Return the (X, Y) coordinate for the center point of the cell that contains the specified text.  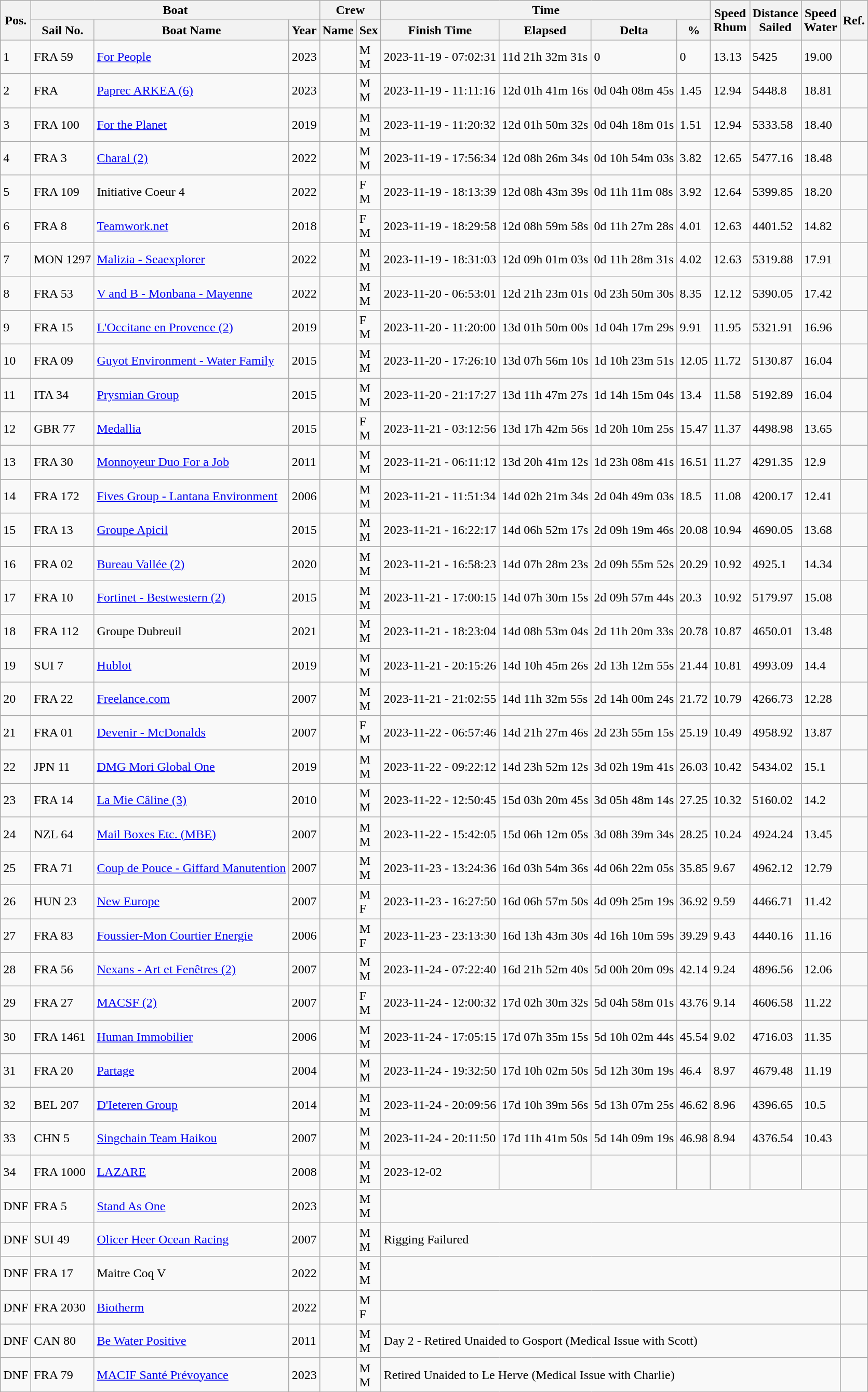
NZL 64 (62, 834)
Boat Name (191, 30)
1.45 (694, 90)
FRA 22 (62, 699)
30 (16, 1037)
14d 06h 52m 17s (545, 530)
4925.1 (775, 564)
18.40 (821, 125)
3 (16, 125)
2d 13h 12m 55s (634, 665)
12.79 (821, 867)
42.14 (694, 969)
25.19 (694, 732)
Hublot (191, 665)
2d 09h 19m 46s (634, 530)
11.19 (821, 1071)
15.08 (821, 597)
15.47 (694, 429)
V and B - Monbana - Mayenne (191, 293)
12d 08h 26m 34s (545, 158)
2023-11-20 - 11:20:00 (439, 327)
39.29 (694, 935)
2 (16, 90)
5425 (775, 57)
27 (16, 935)
FRA 14 (62, 800)
5321.91 (775, 327)
13d 17h 42m 56s (545, 429)
Ref. (854, 20)
2023-11-24 - 20:11:50 (439, 1139)
2023-11-19 - 18:29:58 (439, 225)
Devenir - McDonalds (191, 732)
FRA 83 (62, 935)
Be Water Positive (191, 1341)
2018 (304, 225)
13d 01h 50m 00s (545, 327)
23 (16, 800)
0d 11h 28m 31s (634, 260)
2023-11-21 - 03:12:56 (439, 429)
4962.12 (775, 867)
20.08 (694, 530)
5448.8 (775, 90)
5d 13h 07m 25s (634, 1104)
13d 11h 47m 27s (545, 395)
19.00 (821, 57)
8.35 (694, 293)
8 (16, 293)
26.03 (694, 767)
3d 02h 19m 41s (634, 767)
2010 (304, 800)
8.94 (730, 1139)
Finish Time (439, 30)
17.91 (821, 260)
9.24 (730, 969)
Paprec ARKEA (6) (191, 90)
4396.65 (775, 1104)
2023-11-24 - 07:22:40 (439, 969)
1 (16, 57)
14.2 (821, 800)
% (694, 30)
2023-11-24 - 17:05:15 (439, 1037)
HUN 23 (62, 902)
16d 03h 54m 36s (545, 867)
0d 04h 08m 45s (634, 90)
Partage (191, 1071)
Teamwork.net (191, 225)
2023-11-19 - 11:11:16 (439, 90)
15.1 (821, 767)
12.65 (730, 158)
Freelance.com (191, 699)
11.08 (730, 497)
2023-11-24 - 19:32:50 (439, 1071)
14d 02h 21m 34s (545, 497)
28 (16, 969)
10.94 (730, 530)
2023-11-22 - 06:57:46 (439, 732)
17d 10h 39m 56s (545, 1104)
9.67 (730, 867)
5477.16 (775, 158)
24 (16, 834)
2004 (304, 1071)
12d 08h 59m 58s (545, 225)
11.72 (730, 360)
5192.89 (775, 395)
17d 10h 02m 50s (545, 1071)
10.79 (730, 699)
33 (16, 1139)
26 (16, 902)
20.29 (694, 564)
14 (16, 497)
31 (16, 1071)
12.9 (821, 462)
11 (16, 395)
4440.16 (775, 935)
12d 21h 23m 01s (545, 293)
DistanceSailed (775, 20)
12.05 (694, 360)
10.49 (730, 732)
Guyot Environment - Water Family (191, 360)
18.20 (821, 192)
3.82 (694, 158)
5130.87 (775, 360)
Pos. (16, 20)
FRA 27 (62, 1003)
0d 11h 27m 28s (634, 225)
36.92 (694, 902)
0d 10h 54m 03s (634, 158)
5d 00h 20m 09s (634, 969)
12.28 (821, 699)
Fives Group - Lantana Environment (191, 497)
4.02 (694, 260)
SpeedWater (821, 20)
9.59 (730, 902)
18.48 (821, 158)
14d 21h 27m 46s (545, 732)
14d 07h 28m 23s (545, 564)
9.91 (694, 327)
7 (16, 260)
5319.88 (775, 260)
13.65 (821, 429)
3.92 (694, 192)
2020 (304, 564)
2023-11-23 - 13:24:36 (439, 867)
La Mie Câline (3) (191, 800)
Rigging Failured (610, 1239)
28.25 (694, 834)
1d 14h 15m 04s (634, 395)
35.85 (694, 867)
4376.54 (775, 1139)
27.25 (694, 800)
12d 01h 50m 32s (545, 125)
L'Occitane en Provence (2) (191, 327)
12.64 (730, 192)
Medallia (191, 429)
22 (16, 767)
12 (16, 429)
10.81 (730, 665)
Olicer Heer Ocean Racing (191, 1239)
2008 (304, 1172)
13d 20h 41m 12s (545, 462)
2023-11-20 - 21:17:27 (439, 395)
FRA 112 (62, 632)
12.41 (821, 497)
21.44 (694, 665)
5399.85 (775, 192)
18.81 (821, 90)
4d 16h 10m 59s (634, 935)
FRA 59 (62, 57)
2023-11-19 - 18:31:03 (439, 260)
2023-11-23 - 16:27:50 (439, 902)
11.58 (730, 395)
2023-11-21 - 18:23:04 (439, 632)
Charal (2) (191, 158)
2023-11-21 - 16:22:17 (439, 530)
2014 (304, 1104)
13.68 (821, 530)
12d 08h 43m 39s (545, 192)
2d 11h 20m 33s (634, 632)
FRA 13 (62, 530)
4 (16, 158)
15 (16, 530)
2023-11-19 - 17:56:34 (439, 158)
2023-11-20 - 17:26:10 (439, 360)
2023-11-24 - 12:00:32 (439, 1003)
14d 08h 53m 04s (545, 632)
Crew (350, 10)
4716.03 (775, 1037)
16 (16, 564)
FRA 53 (62, 293)
MACIF Santé Prévoyance (191, 1374)
Malizia - Seaexplorer (191, 260)
Sex (369, 30)
FRA 20 (62, 1071)
FRA (62, 90)
4291.35 (775, 462)
FRA 02 (62, 564)
4993.09 (775, 665)
11.16 (821, 935)
5434.02 (775, 767)
FRA 172 (62, 497)
5d 10h 02m 44s (634, 1037)
Maitre Coq V (191, 1274)
46.4 (694, 1071)
11.95 (730, 327)
16d 21h 52m 40s (545, 969)
20.3 (694, 597)
2d 09h 57m 44s (634, 597)
Fortinet - Bestwestern (2) (191, 597)
14d 11h 32m 55s (545, 699)
GBR 77 (62, 429)
5 (16, 192)
Stand As One (191, 1206)
12d 01h 41m 16s (545, 90)
16.96 (821, 327)
5333.58 (775, 125)
11d 21h 32m 31s (545, 57)
4d 09h 25m 19s (634, 902)
2d 04h 49m 03s (634, 497)
FRA 71 (62, 867)
Monnoyeur Duo For a Job (191, 462)
13.45 (821, 834)
34 (16, 1172)
FRA 09 (62, 360)
16d 06h 57m 50s (545, 902)
10.24 (730, 834)
10.32 (730, 800)
FRA 79 (62, 1374)
4401.52 (775, 225)
2023-11-22 - 12:50:45 (439, 800)
21 (16, 732)
FRA 109 (62, 192)
21.72 (694, 699)
13 (16, 462)
Singchain Team Haikou (191, 1139)
1d 04h 17m 29s (634, 327)
LAZARE (191, 1172)
46.62 (694, 1104)
FRA 17 (62, 1274)
2023-11-19 - 07:02:31 (439, 57)
46.98 (694, 1139)
32 (16, 1104)
Day 2 - Retired Unaided to Gosport (Medical Issue with Scott) (610, 1341)
4924.24 (775, 834)
Groupe Apicil (191, 530)
14d 10h 45m 26s (545, 665)
12.12 (730, 293)
Time (545, 10)
SUI 7 (62, 665)
Prysmian Group (191, 395)
FRA 2030 (62, 1307)
13.13 (730, 57)
5d 14h 09m 19s (634, 1139)
BEL 207 (62, 1104)
11.22 (821, 1003)
4498.98 (775, 429)
4896.56 (775, 969)
4d 06h 22m 05s (634, 867)
2d 14h 00m 24s (634, 699)
11.27 (730, 462)
18.5 (694, 497)
20 (16, 699)
5d 12h 30m 19s (634, 1071)
SUI 49 (62, 1239)
Retired Unaided to Le Herve (Medical Issue with Charlie) (610, 1374)
17d 02h 30m 32s (545, 1003)
Human Immobilier (191, 1037)
9.02 (730, 1037)
2023-11-24 - 20:09:56 (439, 1104)
FRA 8 (62, 225)
17.42 (821, 293)
FRA 3 (62, 158)
MACSF (2) (191, 1003)
9 (16, 327)
CHN 5 (62, 1139)
2023-11-22 - 09:22:12 (439, 767)
2021 (304, 632)
Elapsed (545, 30)
D'Ieteren Group (191, 1104)
6 (16, 225)
12d 09h 01m 03s (545, 260)
Groupe Dubreuil (191, 632)
FRA 1461 (62, 1037)
2023-11-20 - 06:53:01 (439, 293)
Delta (634, 30)
4650.01 (775, 632)
11.35 (821, 1037)
11.42 (821, 902)
10.42 (730, 767)
4200.17 (775, 497)
Nexans - Art et Fenêtres (2) (191, 969)
1d 23h 08m 41s (634, 462)
MON 1297 (62, 260)
FRA 01 (62, 732)
14.4 (821, 665)
2023-11-21 - 17:00:15 (439, 597)
Year (304, 30)
0d 04h 18m 01s (634, 125)
FRA 100 (62, 125)
4266.73 (775, 699)
DMG Mori Global One (191, 767)
4.01 (694, 225)
17d 11h 41m 50s (545, 1139)
45.54 (694, 1037)
Mail Boxes Etc. (MBE) (191, 834)
10.87 (730, 632)
0d 23h 50m 30s (634, 293)
4679.48 (775, 1071)
FRA 10 (62, 597)
13.48 (821, 632)
19 (16, 665)
For People (191, 57)
New Europe (191, 902)
10 (16, 360)
FRA 30 (62, 462)
2023-11-21 - 20:15:26 (439, 665)
4958.92 (775, 732)
2023-12-02 (439, 1172)
2023-11-21 - 16:58:23 (439, 564)
14d 07h 30m 15s (545, 597)
15d 06h 12m 05s (545, 834)
17 (16, 597)
17d 07h 35m 15s (545, 1037)
FRA 5 (62, 1206)
9.43 (730, 935)
2023-11-21 - 06:11:12 (439, 462)
FRA 1000 (62, 1172)
9.14 (730, 1003)
2d 23h 55m 15s (634, 732)
2023-11-21 - 11:51:34 (439, 497)
3d 05h 48m 14s (634, 800)
16.51 (694, 462)
SpeedRhum (730, 20)
0d 11h 11m 08s (634, 192)
10.43 (821, 1139)
1.51 (694, 125)
25 (16, 867)
Boat (176, 10)
2023-11-23 - 23:13:30 (439, 935)
ITA 34 (62, 395)
8.97 (730, 1071)
13.87 (821, 732)
43.76 (694, 1003)
4466.71 (775, 902)
2023-11-19 - 11:20:32 (439, 125)
FRA 15 (62, 327)
Sail No. (62, 30)
Foussier-Mon Courtier Energie (191, 935)
16d 13h 43m 30s (545, 935)
2023-11-22 - 15:42:05 (439, 834)
Bureau Vallée (2) (191, 564)
CAN 80 (62, 1341)
11.37 (730, 429)
Initiative Coeur 4 (191, 192)
5d 04h 58m 01s (634, 1003)
10.5 (821, 1104)
13d 07h 56m 10s (545, 360)
14.82 (821, 225)
13.4 (694, 395)
15d 03h 20m 45s (545, 800)
JPN 11 (62, 767)
3d 08h 39m 34s (634, 834)
8.96 (730, 1104)
12.06 (821, 969)
4690.05 (775, 530)
Name (338, 30)
Coup de Pouce - Giffard Manutention (191, 867)
FRA 56 (62, 969)
2023-11-19 - 18:13:39 (439, 192)
18 (16, 632)
For the Planet (191, 125)
14d 23h 52m 12s (545, 767)
14.34 (821, 564)
1d 10h 23m 51s (634, 360)
Biotherm (191, 1307)
5390.05 (775, 293)
29 (16, 1003)
5160.02 (775, 800)
5179.97 (775, 597)
2d 09h 55m 52s (634, 564)
1d 20h 10m 25s (634, 429)
20.78 (694, 632)
2023-11-21 - 21:02:55 (439, 699)
4606.58 (775, 1003)
